Detect which cell encompasses the target text, then output its [X, Y] center coordinate. 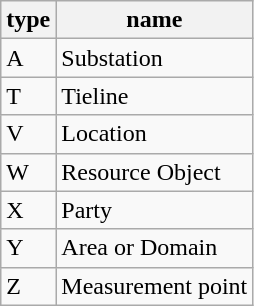
V [28, 134]
Area or Domain [154, 248]
Substation [154, 58]
A [28, 58]
Y [28, 248]
Location [154, 134]
Tieline [154, 96]
Party [154, 210]
type [28, 20]
name [154, 20]
X [28, 210]
Measurement point [154, 286]
W [28, 172]
Z [28, 286]
Resource Object [154, 172]
T [28, 96]
